From the cell containing the given text, extract its center point as (x, y) coordinate. 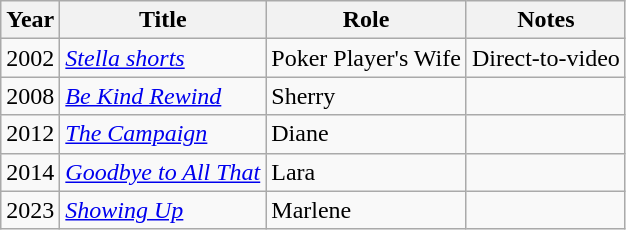
Stella shorts (163, 58)
Showing Up (163, 210)
Be Kind Rewind (163, 96)
2008 (30, 96)
Goodbye to All That (163, 172)
Year (30, 20)
Sherry (366, 96)
Marlene (366, 210)
Poker Player's Wife (366, 58)
2012 (30, 134)
2002 (30, 58)
Title (163, 20)
The Campaign (163, 134)
Notes (546, 20)
2023 (30, 210)
Lara (366, 172)
Direct-to-video (546, 58)
Diane (366, 134)
2014 (30, 172)
Role (366, 20)
